Scan for the cell matching the given text and deliver its [X, Y] coordinate at center. 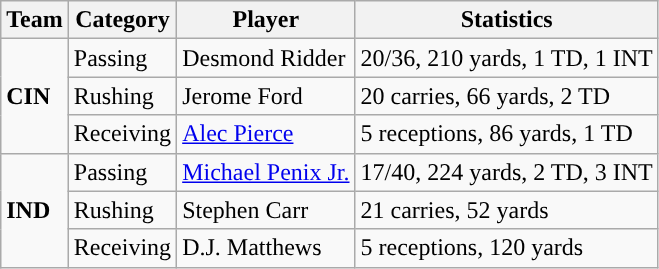
21 carries, 52 yards [506, 210]
Jerome Ford [266, 96]
Statistics [506, 20]
20 carries, 66 yards, 2 TD [506, 96]
Stephen Carr [266, 210]
17/40, 224 yards, 2 TD, 3 INT [506, 172]
Alec Pierce [266, 134]
5 receptions, 86 yards, 1 TD [506, 134]
Team [35, 20]
Category [122, 20]
IND [35, 210]
Michael Penix Jr. [266, 172]
CIN [35, 96]
D.J. Matthews [266, 248]
20/36, 210 yards, 1 TD, 1 INT [506, 58]
Desmond Ridder [266, 58]
Player [266, 20]
5 receptions, 120 yards [506, 248]
